Capture the cell that displays the provided text and extract its [X, Y] central coordinate. 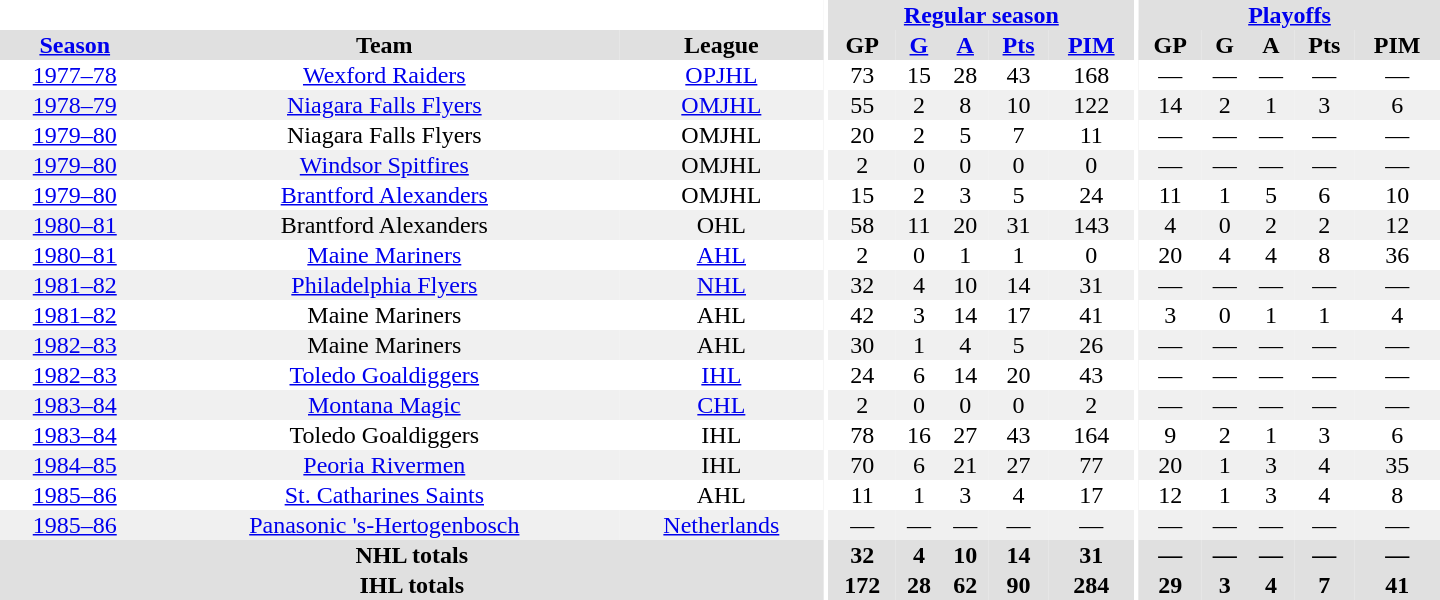
29 [1170, 585]
OHL [721, 225]
21 [965, 465]
62 [965, 585]
Season [75, 45]
OPJHL [721, 75]
Playoffs [1290, 15]
78 [862, 435]
Philadelphia Flyers [385, 285]
168 [1092, 75]
1984–85 [75, 465]
CHL [721, 405]
35 [1397, 465]
St. Catharines Saints [385, 495]
58 [862, 225]
9 [1170, 435]
77 [1092, 465]
Panasonic 's-Hertogenbosch [385, 525]
League [721, 45]
1977–78 [75, 75]
30 [862, 345]
164 [1092, 435]
Peoria Rivermen [385, 465]
NHL totals [412, 555]
42 [862, 315]
70 [862, 465]
Wexford Raiders [385, 75]
Montana Magic [385, 405]
143 [1092, 225]
Team [385, 45]
IHL totals [412, 585]
172 [862, 585]
36 [1397, 255]
26 [1092, 345]
55 [862, 105]
1978–79 [75, 105]
Regular season [982, 15]
NHL [721, 285]
122 [1092, 105]
Netherlands [721, 525]
90 [1018, 585]
284 [1092, 585]
73 [862, 75]
Windsor Spitfires [385, 165]
16 [919, 435]
